Output the [X, Y] coordinate of the center of the cell containing the given text.  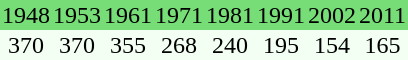
1991 [280, 15]
240 [230, 45]
1971 [178, 15]
1948 [26, 15]
268 [178, 45]
165 [382, 45]
355 [128, 45]
1961 [128, 15]
2011 [382, 15]
154 [332, 45]
195 [280, 45]
1953 [76, 15]
2002 [332, 15]
1981 [230, 15]
